Return (x, y) of the center of cell containing provided text 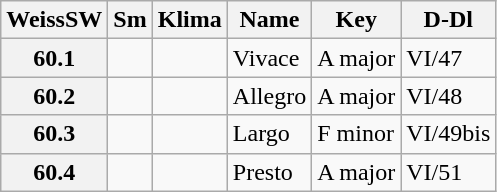
60.4 (54, 172)
VI/49bis (448, 134)
60.2 (54, 96)
Name (269, 20)
D-Dl (448, 20)
VI/48 (448, 96)
Presto (269, 172)
60.1 (54, 58)
Vivace (269, 58)
Key (356, 20)
VI/47 (448, 58)
F minor (356, 134)
60.3 (54, 134)
VI/51 (448, 172)
WeissSW (54, 20)
Largo (269, 134)
Allegro (269, 96)
Sm (130, 20)
Klima (190, 20)
